Output the [x, y] coordinate of the center of the cell containing the given text.  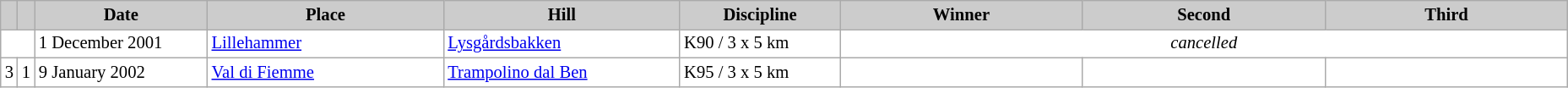
Winner [961, 14]
Trampolino dal Ben [562, 72]
3 [9, 72]
Second [1204, 14]
Discipline [760, 14]
Val di Fiemme [326, 72]
Date [122, 14]
1 [26, 72]
cancelled [1204, 43]
Lysgårdsbakken [562, 43]
K90 / 3 x 5 km [760, 43]
Third [1446, 14]
Hill [562, 14]
9 January 2002 [122, 72]
K95 / 3 x 5 km [760, 72]
Place [326, 14]
1 December 2001 [122, 43]
Lillehammer [326, 43]
